Provide the (X, Y) coordinate of the cell's center where the given text is located.  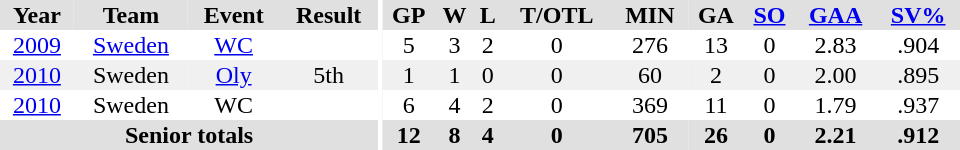
GA (716, 15)
SO (770, 15)
Event (234, 15)
2.21 (836, 135)
GAA (836, 15)
MIN (650, 15)
W (454, 15)
Result (328, 15)
11 (716, 105)
705 (650, 135)
276 (650, 45)
6 (408, 105)
2.83 (836, 45)
.895 (918, 75)
.904 (918, 45)
3 (454, 45)
.937 (918, 105)
60 (650, 75)
L (488, 15)
Year (37, 15)
369 (650, 105)
GP (408, 15)
SV% (918, 15)
2009 (37, 45)
T/OTL (557, 15)
1.79 (836, 105)
Senior totals (189, 135)
12 (408, 135)
8 (454, 135)
Team (131, 15)
.912 (918, 135)
5 (408, 45)
5th (328, 75)
13 (716, 45)
26 (716, 135)
2.00 (836, 75)
Oly (234, 75)
